Find where the given text appears and provide that cell's center as (x, y) coordinate. 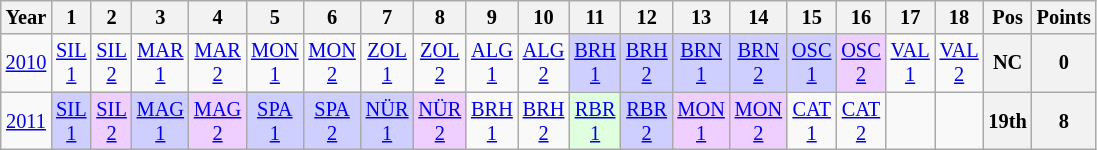
RBR1 (595, 121)
VAL2 (960, 63)
Pos (1008, 17)
CAT2 (860, 121)
MAG1 (160, 121)
ALG1 (492, 63)
RBR2 (647, 121)
SPA2 (332, 121)
NÜR1 (388, 121)
MAR2 (218, 63)
13 (700, 17)
9 (492, 17)
5 (274, 17)
17 (910, 17)
NC (1008, 63)
SPA1 (274, 121)
Points (1064, 17)
ZOL2 (440, 63)
11 (595, 17)
4 (218, 17)
BRN1 (700, 63)
OSC2 (860, 63)
VAL1 (910, 63)
2010 (26, 63)
10 (544, 17)
19th (1008, 121)
15 (812, 17)
12 (647, 17)
CAT1 (812, 121)
NÜR2 (440, 121)
18 (960, 17)
6 (332, 17)
ALG2 (544, 63)
ZOL1 (388, 63)
7 (388, 17)
Year (26, 17)
2 (111, 17)
MAR1 (160, 63)
3 (160, 17)
0 (1064, 63)
BRN2 (758, 63)
OSC1 (812, 63)
MAG2 (218, 121)
2011 (26, 121)
1 (71, 17)
14 (758, 17)
16 (860, 17)
